Determine the [X, Y] coordinate at the center of the cell enclosing the given text.  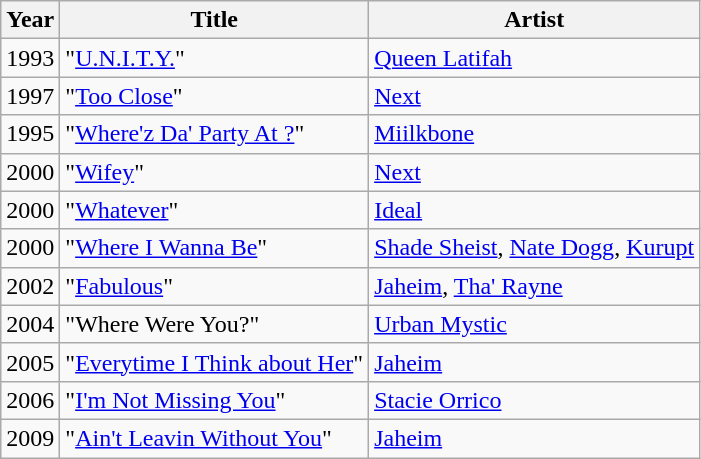
Shade Sheist, Nate Dogg, Kurupt [534, 248]
Title [214, 20]
Queen Latifah [534, 58]
2009 [30, 438]
"Whatever" [214, 210]
Year [30, 20]
Miilkbone [534, 134]
Artist [534, 20]
"Ain't Leavin Without You" [214, 438]
Ideal [534, 210]
"U.N.I.T.Y." [214, 58]
"Where Were You?" [214, 324]
2004 [30, 324]
Urban Mystic [534, 324]
2005 [30, 362]
2006 [30, 400]
"Fabulous" [214, 286]
"Wifey" [214, 172]
"Everytime I Think about Her" [214, 362]
Jaheim, Tha' Rayne [534, 286]
"Too Close" [214, 96]
"Where'z Da' Party At ?" [214, 134]
"I'm Not Missing You" [214, 400]
Stacie Orrico [534, 400]
1997 [30, 96]
1995 [30, 134]
"Where I Wanna Be" [214, 248]
1993 [30, 58]
2002 [30, 286]
